Scan for the cell matching the given text and deliver its [x, y] coordinate at center. 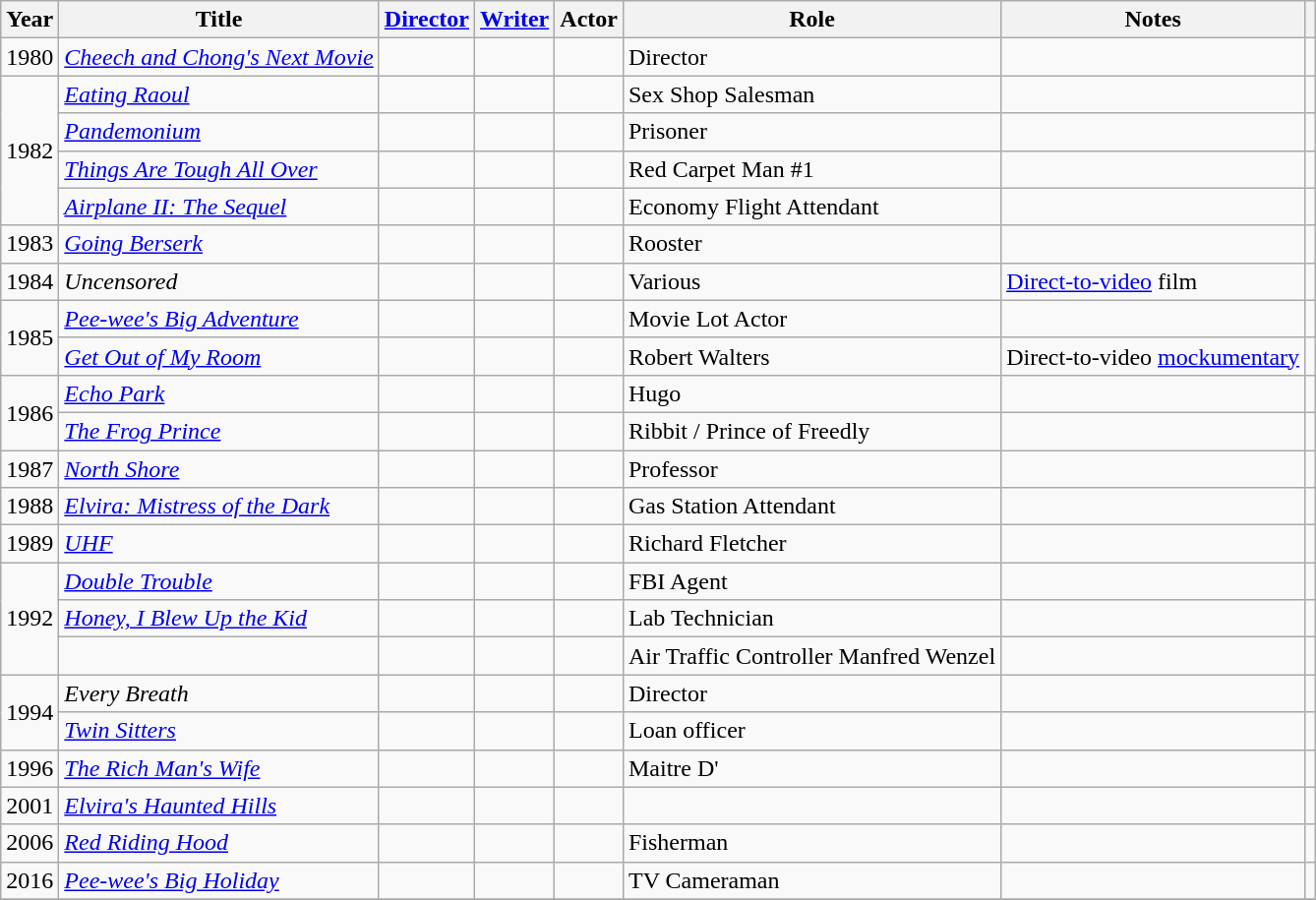
Twin Sitters [218, 731]
1986 [30, 412]
Cheech and Chong's Next Movie [218, 57]
1994 [30, 712]
1996 [30, 768]
Rooster [811, 244]
Red Carpet Man #1 [811, 169]
Every Breath [218, 693]
1988 [30, 507]
1980 [30, 57]
Double Trouble [218, 581]
2016 [30, 880]
Loan officer [811, 731]
Notes [1153, 20]
Uncensored [218, 281]
Pandemonium [218, 132]
Role [811, 20]
Prisoner [811, 132]
Pee-wee's Big Holiday [218, 880]
Direct-to-video mockumentary [1153, 356]
1983 [30, 244]
1992 [30, 619]
1985 [30, 337]
Ribbit / Prince of Freedly [811, 431]
Things Are Tough All Over [218, 169]
Airplane II: The Sequel [218, 207]
Fisherman [811, 843]
1982 [30, 150]
Richard Fletcher [811, 544]
Various [811, 281]
Movie Lot Actor [811, 319]
Air Traffic Controller Manfred Wenzel [811, 656]
Lab Technician [811, 619]
Direct-to-video film [1153, 281]
Maitre D' [811, 768]
Echo Park [218, 393]
The Frog Prince [218, 431]
2006 [30, 843]
Get Out of My Room [218, 356]
1987 [30, 469]
2001 [30, 806]
Title [218, 20]
Economy Flight Attendant [811, 207]
Writer [515, 20]
Elvira: Mistress of the Dark [218, 507]
1989 [30, 544]
Pee-wee's Big Adventure [218, 319]
1984 [30, 281]
Hugo [811, 393]
Professor [811, 469]
Going Berserk [218, 244]
Year [30, 20]
Eating Raoul [218, 94]
Actor [589, 20]
The Rich Man's Wife [218, 768]
Gas Station Attendant [811, 507]
Honey, I Blew Up the Kid [218, 619]
Robert Walters [811, 356]
TV Cameraman [811, 880]
North Shore [218, 469]
Elvira's Haunted Hills [218, 806]
Red Riding Hood [218, 843]
Sex Shop Salesman [811, 94]
UHF [218, 544]
FBI Agent [811, 581]
